Locate the cell with the specified text and output its [X, Y] center coordinate. 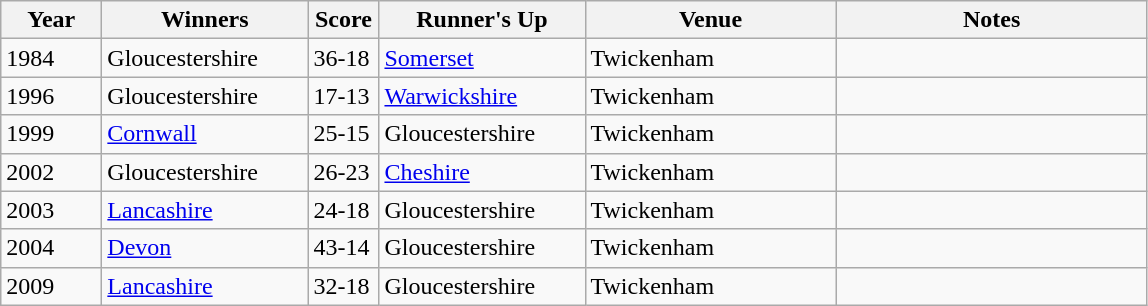
43-14 [344, 248]
Score [344, 20]
24-18 [344, 210]
25-15 [344, 134]
1984 [52, 58]
17-13 [344, 96]
Devon [205, 248]
Venue [710, 20]
32-18 [344, 286]
1999 [52, 134]
Year [52, 20]
26-23 [344, 172]
Runner's Up [482, 20]
36-18 [344, 58]
2003 [52, 210]
Warwickshire [482, 96]
Cornwall [205, 134]
Cheshire [482, 172]
Notes [992, 20]
2009 [52, 286]
2004 [52, 248]
Somerset [482, 58]
2002 [52, 172]
Winners [205, 20]
1996 [52, 96]
